Detect which cell encompasses the target text, then output its [x, y] center coordinate. 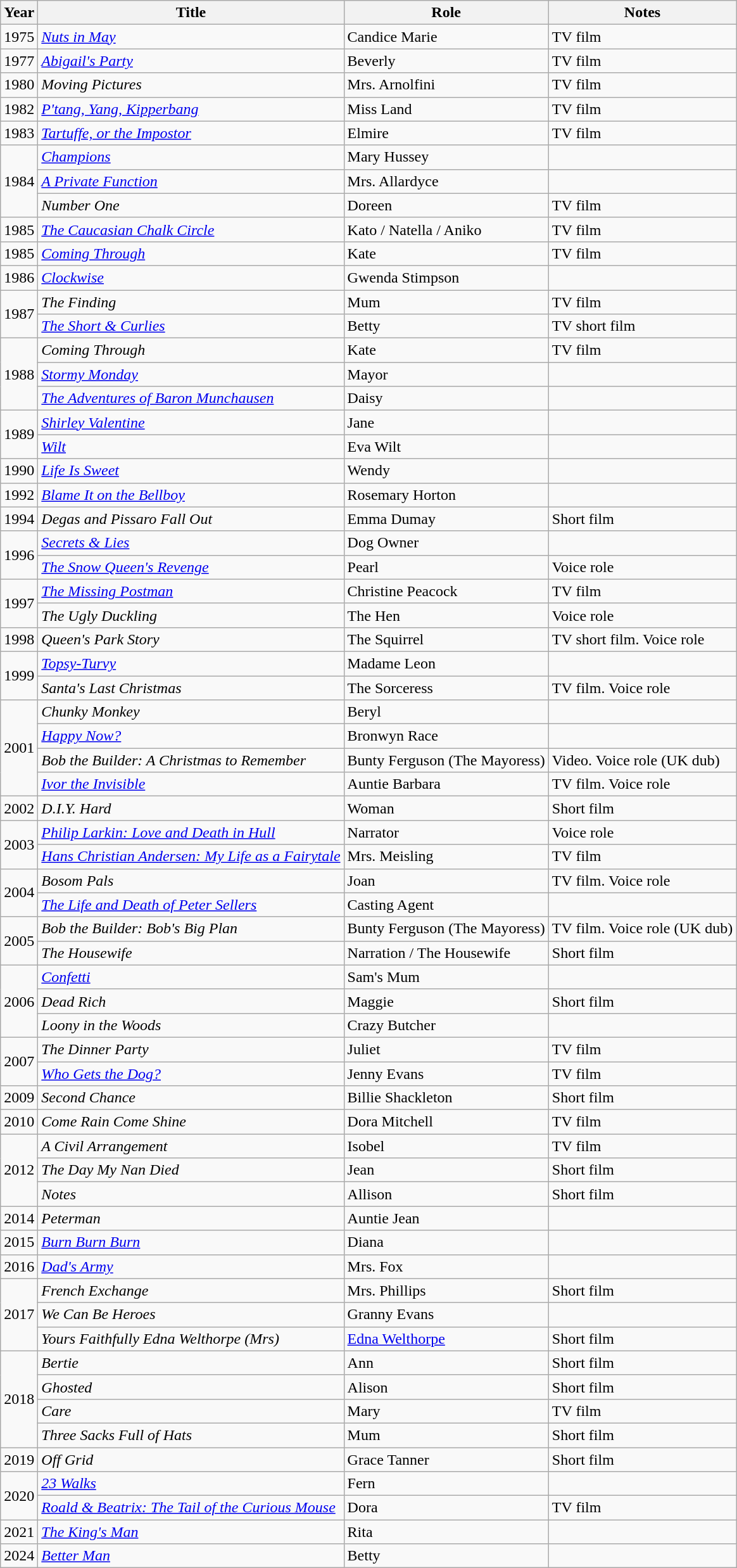
Daisy [446, 398]
Billie Shackleton [446, 1098]
Christine Peacock [446, 591]
1983 [19, 133]
Abigail's Party [191, 61]
TV short film. Voice role [642, 639]
Champions [191, 157]
The Day My Nan Died [191, 1170]
Jenny Evans [446, 1074]
The Hen [446, 615]
Bertie [191, 1363]
1996 [19, 555]
Care [191, 1411]
Isobel [446, 1146]
1986 [19, 277]
D.I.Y. Hard [191, 808]
Mayor [446, 374]
23 Walks [191, 1484]
Allison [446, 1194]
Bob the Builder: Bob's Big Plan [191, 929]
Peterman [191, 1218]
Shirley Valentine [191, 423]
Casting Agent [446, 905]
Degas and Pissaro Fall Out [191, 519]
2015 [19, 1242]
Emma Dumay [446, 519]
Kato / Natella / Aniko [446, 229]
Topsy-Turvy [191, 663]
2014 [19, 1218]
Bob the Builder: A Christmas to Remember [191, 760]
2003 [19, 845]
We Can Be Heroes [191, 1315]
1990 [19, 471]
Mrs. Allardyce [446, 181]
Chunky Monkey [191, 712]
Roald & Beatrix: The Tail of the Curious Mouse [191, 1508]
Second Chance [191, 1098]
Candice Marie [446, 37]
Moving Pictures [191, 85]
2016 [19, 1266]
1998 [19, 639]
French Exchange [191, 1291]
The Sorceress [446, 687]
Blame It on the Bellboy [191, 495]
2010 [19, 1122]
Eva Wilt [446, 447]
Loony in the Woods [191, 1025]
Granny Evans [446, 1315]
Diana [446, 1242]
Auntie Barbara [446, 784]
Come Rain Come Shine [191, 1122]
Rita [446, 1532]
The Dinner Party [191, 1049]
Dog Owner [446, 543]
Bosom Pals [191, 881]
2018 [19, 1399]
2001 [19, 748]
1989 [19, 435]
Yours Faithfully Edna Welthorpe (Mrs) [191, 1339]
Three Sacks Full of Hats [191, 1435]
TV short film [642, 326]
Ghosted [191, 1387]
2006 [19, 1001]
Mary [446, 1411]
Mrs. Arnolfini [446, 85]
1992 [19, 495]
Philip Larkin: Love and Death in Hull [191, 832]
2019 [19, 1459]
Dad's Army [191, 1266]
Hans Christian Andersen: My Life as a Fairytale [191, 857]
1988 [19, 374]
Number One [191, 205]
1980 [19, 85]
Doreen [446, 205]
A Civil Arrangement [191, 1146]
Better Man [191, 1556]
Nuts in May [191, 37]
Woman [446, 808]
Off Grid [191, 1459]
The Housewife [191, 953]
The Short & Curlies [191, 326]
Confetti [191, 977]
The Ugly Duckling [191, 615]
1987 [19, 314]
Jane [446, 423]
2009 [19, 1098]
Elmire [446, 133]
The King's Man [191, 1532]
Mrs. Phillips [446, 1291]
1997 [19, 603]
Madame Leon [446, 663]
Santa's Last Christmas [191, 687]
Gwenda Stimpson [446, 277]
Wilt [191, 447]
2005 [19, 941]
The Missing Postman [191, 591]
Dora [446, 1508]
Dora Mitchell [446, 1122]
Beryl [446, 712]
Mrs. Fox [446, 1266]
Role [446, 13]
Mary Hussey [446, 157]
Jean [446, 1170]
Edna Welthorpe [446, 1339]
Grace Tanner [446, 1459]
Rosemary Horton [446, 495]
Stormy Monday [191, 374]
2024 [19, 1556]
2007 [19, 1061]
P'tang, Yang, Kipperbang [191, 109]
2012 [19, 1170]
1977 [19, 61]
1982 [19, 109]
Title [191, 13]
A Private Function [191, 181]
Beverly [446, 61]
The Caucasian Chalk Circle [191, 229]
Ann [446, 1363]
The Squirrel [446, 639]
Joan [446, 881]
2004 [19, 893]
The Life and Death of Peter Sellers [191, 905]
Auntie Jean [446, 1218]
TV film. Voice role (UK dub) [642, 929]
Queen's Park Story [191, 639]
Who Gets the Dog? [191, 1074]
Crazy Butcher [446, 1025]
Narration / The Housewife [446, 953]
Wendy [446, 471]
The Adventures of Baron Munchausen [191, 398]
Maggie [446, 1001]
1994 [19, 519]
Fern [446, 1484]
Mrs. Meisling [446, 857]
Tartuffe, or the Impostor [191, 133]
Juliet [446, 1049]
1999 [19, 675]
Secrets & Lies [191, 543]
Happy Now? [191, 736]
1984 [19, 181]
Narrator [446, 832]
The Snow Queen's Revenge [191, 567]
Bronwyn Race [446, 736]
Video. Voice role (UK dub) [642, 760]
Dead Rich [191, 1001]
Burn Burn Burn [191, 1242]
Ivor the Invisible [191, 784]
Year [19, 13]
Life Is Sweet [191, 471]
2020 [19, 1496]
Sam's Mum [446, 977]
Alison [446, 1387]
Clockwise [191, 277]
Miss Land [446, 109]
2002 [19, 808]
The Finding [191, 302]
2021 [19, 1532]
2017 [19, 1315]
Pearl [446, 567]
1975 [19, 37]
